Return (X, Y) of the center of cell containing provided text 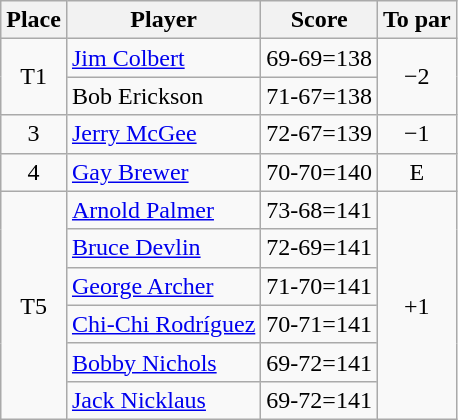
Chi-Chi Rodríguez (163, 324)
Jerry McGee (163, 134)
69-69=138 (320, 58)
Bruce Devlin (163, 248)
−2 (416, 77)
T5 (34, 305)
George Archer (163, 286)
71-70=141 (320, 286)
Gay Brewer (163, 172)
Bob Erickson (163, 96)
70-70=140 (320, 172)
To par (416, 20)
Jack Nicklaus (163, 400)
Player (163, 20)
Arnold Palmer (163, 210)
72-67=139 (320, 134)
Bobby Nichols (163, 362)
Jim Colbert (163, 58)
3 (34, 134)
72-69=141 (320, 248)
+1 (416, 305)
4 (34, 172)
70-71=141 (320, 324)
E (416, 172)
Place (34, 20)
Score (320, 20)
−1 (416, 134)
73-68=141 (320, 210)
71-67=138 (320, 96)
T1 (34, 77)
